Return (x, y) of the center of cell containing provided text 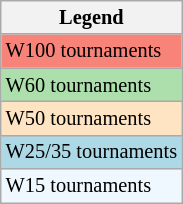
W60 tournaments (92, 85)
Legend (92, 17)
W50 tournaments (92, 118)
W100 tournaments (92, 51)
W25/35 tournaments (92, 152)
W15 tournaments (92, 186)
